Provide the (X, Y) coordinate of the cell's center where the given text is located.  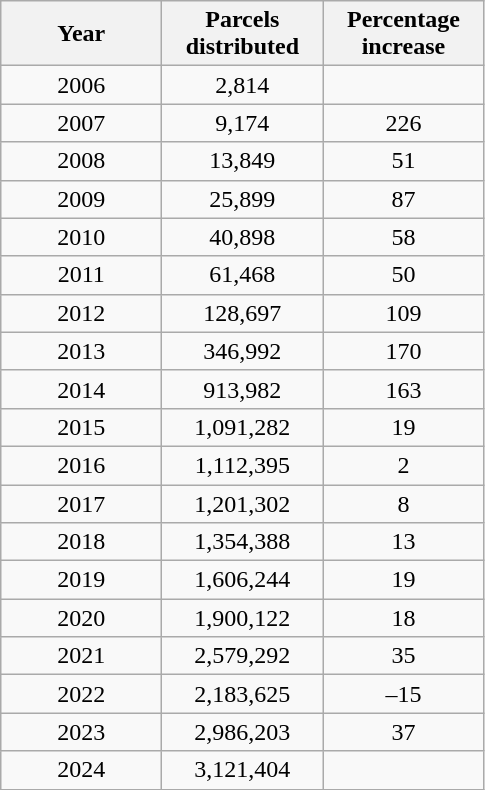
2015 (82, 427)
2009 (82, 199)
50 (404, 275)
2,183,625 (242, 694)
2020 (82, 618)
1,091,282 (242, 427)
9,174 (242, 123)
37 (404, 732)
109 (404, 313)
2013 (82, 351)
Percentage increase (404, 34)
8 (404, 503)
2010 (82, 237)
2018 (82, 542)
3,121,404 (242, 770)
2011 (82, 275)
13,849 (242, 161)
2,579,292 (242, 656)
1,201,302 (242, 503)
51 (404, 161)
18 (404, 618)
2023 (82, 732)
13 (404, 542)
2019 (82, 580)
1,606,244 (242, 580)
–15 (404, 694)
Parcels distributed (242, 34)
2022 (82, 694)
2017 (82, 503)
2,986,203 (242, 732)
2012 (82, 313)
2006 (82, 85)
2,814 (242, 85)
58 (404, 237)
128,697 (242, 313)
2016 (82, 465)
Year (82, 34)
2024 (82, 770)
226 (404, 123)
913,982 (242, 389)
2 (404, 465)
61,468 (242, 275)
1,112,395 (242, 465)
170 (404, 351)
87 (404, 199)
2007 (82, 123)
2008 (82, 161)
1,900,122 (242, 618)
2021 (82, 656)
346,992 (242, 351)
25,899 (242, 199)
40,898 (242, 237)
163 (404, 389)
1,354,388 (242, 542)
2014 (82, 389)
35 (404, 656)
